From the cell containing the given text, extract its center point as [X, Y] coordinate. 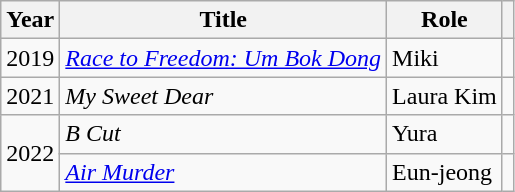
Air Murder [224, 172]
Miki [445, 58]
Role [445, 20]
Race to Freedom: Um Bok Dong [224, 58]
Eun-jeong [445, 172]
B Cut [224, 134]
Yura [445, 134]
Year [30, 20]
2019 [30, 58]
2021 [30, 96]
Title [224, 20]
My Sweet Dear [224, 96]
2022 [30, 153]
Laura Kim [445, 96]
